Detect which cell encompasses the target text, then output its (x, y) center coordinate. 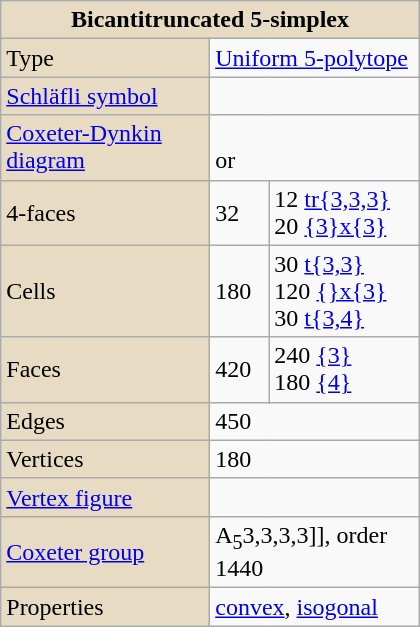
or (315, 148)
4-faces (106, 212)
Vertices (106, 459)
convex, isogonal (315, 607)
Schläfli symbol (106, 96)
Cells (106, 291)
32 (240, 212)
12 tr{3,3,3}20 {3}x{3} (344, 212)
Properties (106, 607)
Type (106, 58)
450 (315, 421)
Coxeter group (106, 552)
Vertex figure (106, 497)
Faces (106, 370)
30 t{3,3}120 {}x{3}30 t{3,4} (344, 291)
Edges (106, 421)
420 (240, 370)
Coxeter-Dynkin diagram (106, 148)
Bicantitruncated 5-simplex (210, 20)
A53,3,3,3]], order 1440 (315, 552)
240 {3}180 {4} (344, 370)
Uniform 5-polytope (315, 58)
